Identify which cell holds the provided text, then report its [x, y] central coordinate. 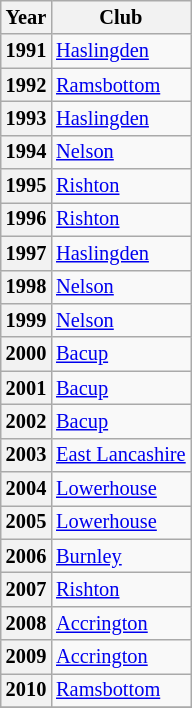
2010 [26, 690]
1995 [26, 186]
2004 [26, 489]
1992 [26, 85]
1996 [26, 219]
1994 [26, 152]
2007 [26, 589]
2006 [26, 556]
2000 [26, 354]
2003 [26, 455]
Burnley [120, 556]
1999 [26, 320]
2005 [26, 522]
East Lancashire [120, 455]
2001 [26, 388]
1997 [26, 253]
2002 [26, 421]
1993 [26, 118]
Club [120, 17]
2009 [26, 657]
1998 [26, 287]
1991 [26, 51]
Year [26, 17]
2008 [26, 623]
